Scan for the cell matching the given text and deliver its (x, y) coordinate at center. 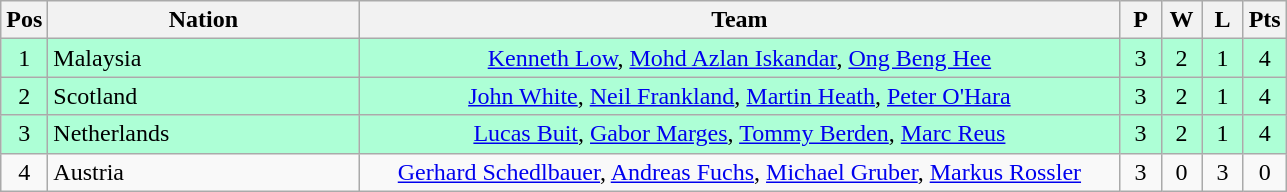
Scotland (204, 96)
Lucas Buit, Gabor Marges, Tommy Berden, Marc Reus (740, 134)
L (1222, 20)
Nation (204, 20)
Austria (204, 172)
Pos (24, 20)
W (1182, 20)
Kenneth Low, Mohd Azlan Iskandar, Ong Beng Hee (740, 58)
P (1140, 20)
Team (740, 20)
Malaysia (204, 58)
John White, Neil Frankland, Martin Heath, Peter O'Hara (740, 96)
Netherlands (204, 134)
Gerhard Schedlbauer, Andreas Fuchs, Michael Gruber, Markus Rossler (740, 172)
Pts (1264, 20)
